Capture the cell that displays the provided text and extract its [X, Y] central coordinate. 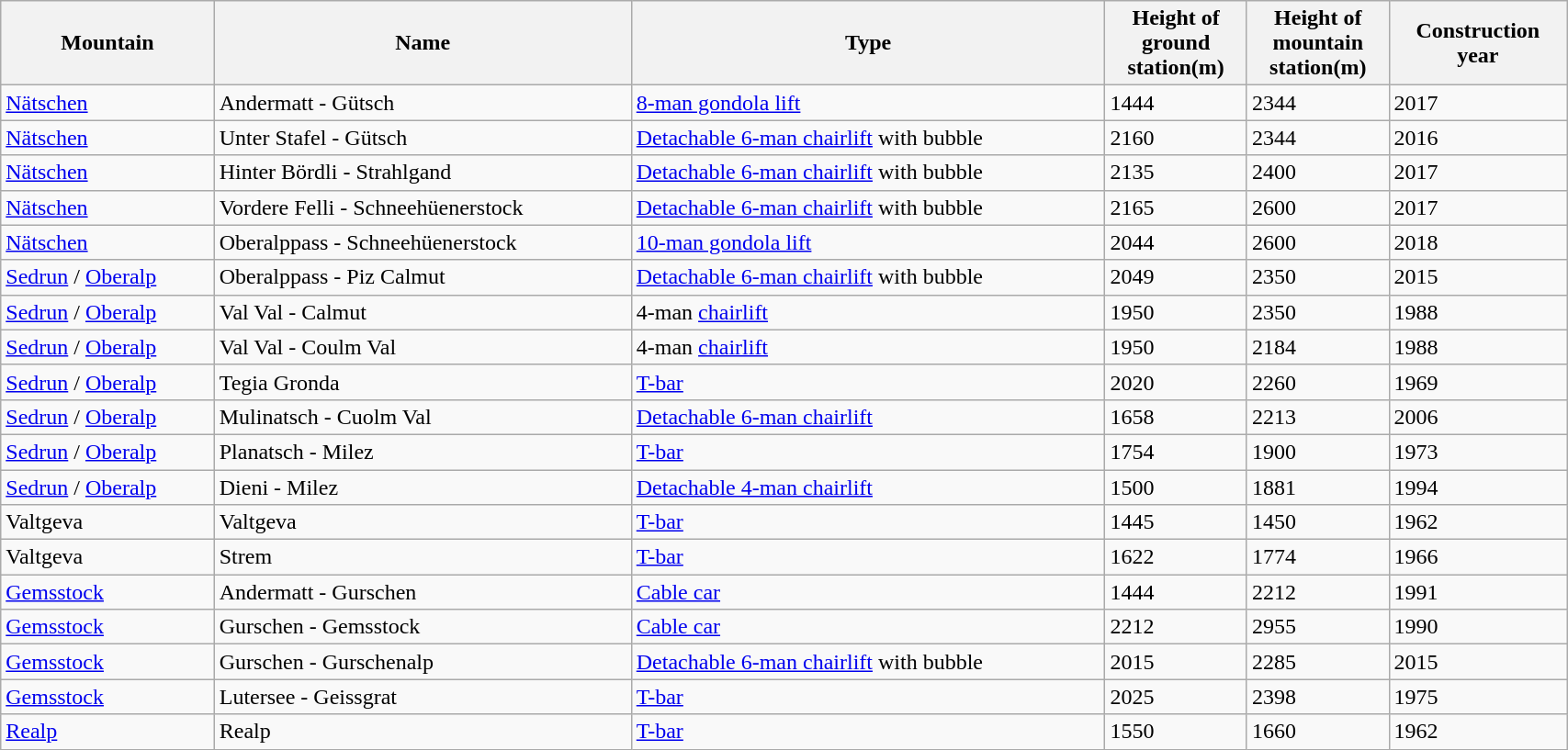
2135 [1176, 173]
2260 [1317, 382]
Oberalppass - Schneehüenerstock [423, 242]
2213 [1317, 417]
1622 [1176, 557]
Oberalppass - Piz Calmut [423, 277]
Name [423, 43]
2018 [1478, 242]
Val Val - Calmut [423, 312]
2165 [1176, 207]
Strem [423, 557]
8-man gondola lift [868, 103]
2400 [1317, 173]
Type [868, 43]
1774 [1317, 557]
1990 [1478, 627]
Mulinatsch - Cuolm Val [423, 417]
10-man gondola lift [868, 242]
2049 [1176, 277]
1445 [1176, 522]
Andermatt - Gütsch [423, 103]
Gurschen - Gemsstock [423, 627]
1991 [1478, 592]
1550 [1176, 732]
Tegia Gronda [423, 382]
1881 [1317, 487]
Andermatt - Gurschen [423, 592]
Construction year [1478, 43]
1975 [1478, 697]
Detachable 4-man chairlift [868, 487]
1754 [1176, 452]
Val Val - Coulm Val [423, 347]
Height of mountain station(m) [1317, 43]
2285 [1317, 662]
Unter Stafel - Gütsch [423, 138]
2016 [1478, 138]
Height of ground station(m) [1176, 43]
1450 [1317, 522]
Planatsch - Milez [423, 452]
Vordere Felli - Schneehüenerstock [423, 207]
Gurschen - Gurschenalp [423, 662]
2025 [1176, 697]
Lutersee - Geissgrat [423, 697]
2160 [1176, 138]
2955 [1317, 627]
Dieni - Milez [423, 487]
1994 [1478, 487]
1973 [1478, 452]
1900 [1317, 452]
1658 [1176, 417]
Mountain [107, 43]
1966 [1478, 557]
2398 [1317, 697]
Detachable 6-man chairlift [868, 417]
1500 [1176, 487]
2184 [1317, 347]
2044 [1176, 242]
2020 [1176, 382]
1660 [1317, 732]
1969 [1478, 382]
2006 [1478, 417]
Hinter Bördli - Strahlgand [423, 173]
